Search for the cell housing the specified text and yield its [X, Y] center coordinate. 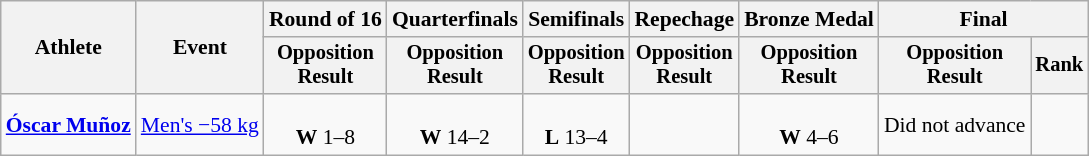
W 14–2 [455, 124]
L 13–4 [576, 124]
Rank [1059, 66]
Repechage [684, 19]
Round of 16 [326, 19]
W 4–6 [809, 124]
Final [984, 19]
Men's −58 kg [200, 124]
W 1–8 [326, 124]
Bronze Medal [809, 19]
Athlete [68, 48]
Did not advance [955, 124]
Óscar Muñoz [68, 124]
Semifinals [576, 19]
Quarterfinals [455, 19]
Event [200, 48]
